For the text-containing cell, return its midpoint in [X, Y] coordinate format. 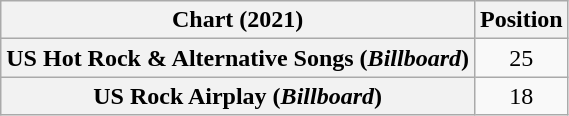
Chart (2021) [238, 20]
Position [521, 20]
US Hot Rock & Alternative Songs (Billboard) [238, 58]
25 [521, 58]
18 [521, 96]
US Rock Airplay (Billboard) [238, 96]
